From the cell containing the given text, extract its center point as [x, y] coordinate. 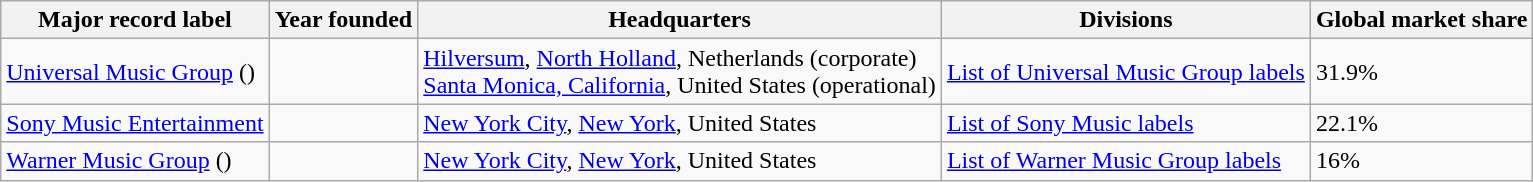
List of Warner Music Group labels [1126, 161]
List of Universal Music Group labels [1126, 72]
Global market share [1422, 20]
Hilversum, North Holland, Netherlands (corporate) Santa Monica, California, United States (operational) [680, 72]
Headquarters [680, 20]
Universal Music Group () [135, 72]
31.9% [1422, 72]
Warner Music Group () [135, 161]
16% [1422, 161]
Year founded [344, 20]
List of Sony Music labels [1126, 123]
Divisions [1126, 20]
Sony Music Entertainment [135, 123]
Major record label [135, 20]
22.1% [1422, 123]
